Locate the cell with the specified text and output its (X, Y) center coordinate. 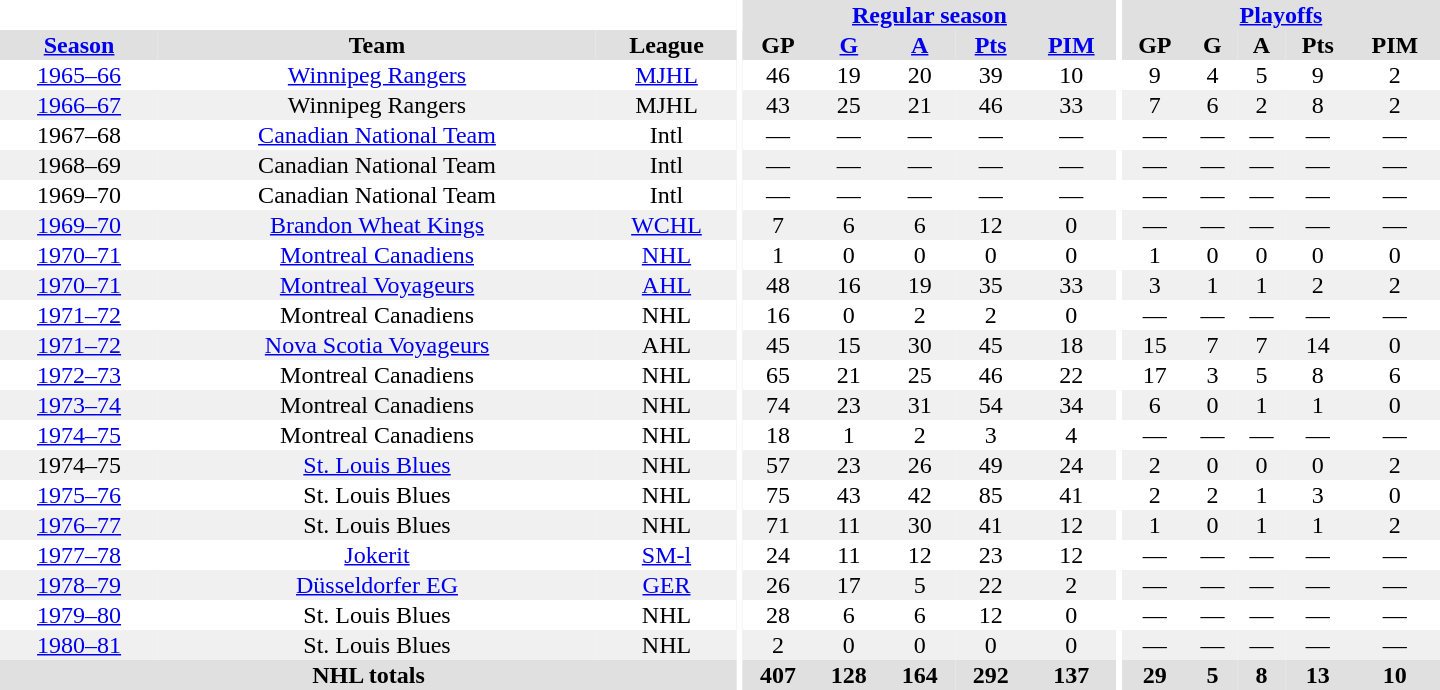
1968–69 (79, 165)
Team (377, 45)
71 (778, 525)
42 (920, 495)
WCHL (666, 225)
54 (990, 405)
14 (1318, 345)
49 (990, 465)
SM-l (666, 555)
48 (778, 285)
Nova Scotia Voyageurs (377, 345)
35 (990, 285)
NHL totals (368, 675)
74 (778, 405)
407 (778, 675)
1972–73 (79, 375)
Jokerit (377, 555)
1973–74 (79, 405)
Düsseldorfer EG (377, 585)
Montreal Voyageurs (377, 285)
65 (778, 375)
28 (778, 615)
57 (778, 465)
137 (1071, 675)
292 (990, 675)
1975–76 (79, 495)
1965–66 (79, 75)
1976–77 (79, 525)
1977–78 (79, 555)
1966–67 (79, 105)
34 (1071, 405)
Playoffs (1281, 15)
Season (79, 45)
1980–81 (79, 645)
39 (990, 75)
Brandon Wheat Kings (377, 225)
75 (778, 495)
1978–79 (79, 585)
1967–68 (79, 135)
League (666, 45)
13 (1318, 675)
85 (990, 495)
164 (920, 675)
GER (666, 585)
Regular season (930, 15)
29 (1155, 675)
1979–80 (79, 615)
128 (848, 675)
31 (920, 405)
20 (920, 75)
